Provide the (x, y) coordinate of the cell's center where the given text is located.  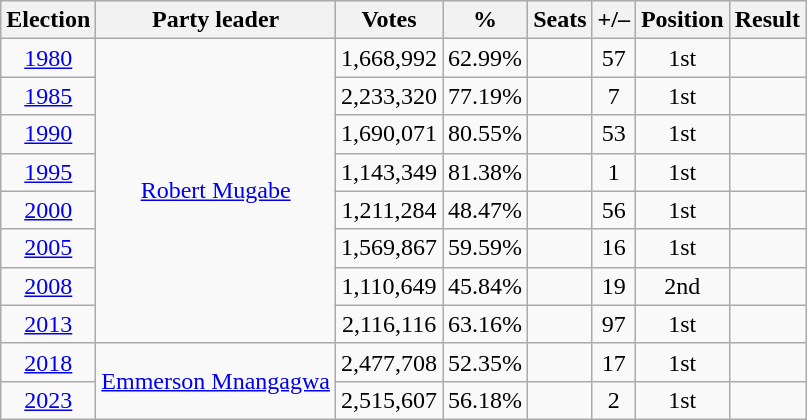
56.18% (486, 400)
81.38% (486, 172)
2013 (48, 324)
1,668,992 (388, 58)
2,233,320 (388, 96)
Seats (560, 20)
19 (614, 286)
Party leader (216, 20)
16 (614, 248)
2nd (682, 286)
1980 (48, 58)
1,690,071 (388, 134)
1,110,649 (388, 286)
1,143,349 (388, 172)
53 (614, 134)
1 (614, 172)
45.84% (486, 286)
1,569,867 (388, 248)
Position (682, 20)
Result (767, 20)
1990 (48, 134)
2005 (48, 248)
2,515,607 (388, 400)
1,211,284 (388, 210)
2000 (48, 210)
77.19% (486, 96)
48.47% (486, 210)
+/– (614, 20)
97 (614, 324)
2018 (48, 362)
2023 (48, 400)
% (486, 20)
63.16% (486, 324)
57 (614, 58)
1985 (48, 96)
1995 (48, 172)
7 (614, 96)
17 (614, 362)
Emmerson Mnangagwa (216, 381)
80.55% (486, 134)
59.59% (486, 248)
2,116,116 (388, 324)
2,477,708 (388, 362)
2008 (48, 286)
2 (614, 400)
52.35% (486, 362)
Election (48, 20)
62.99% (486, 58)
56 (614, 210)
Robert Mugabe (216, 191)
Votes (388, 20)
